From the cell containing the given text, extract its center point as (X, Y) coordinate. 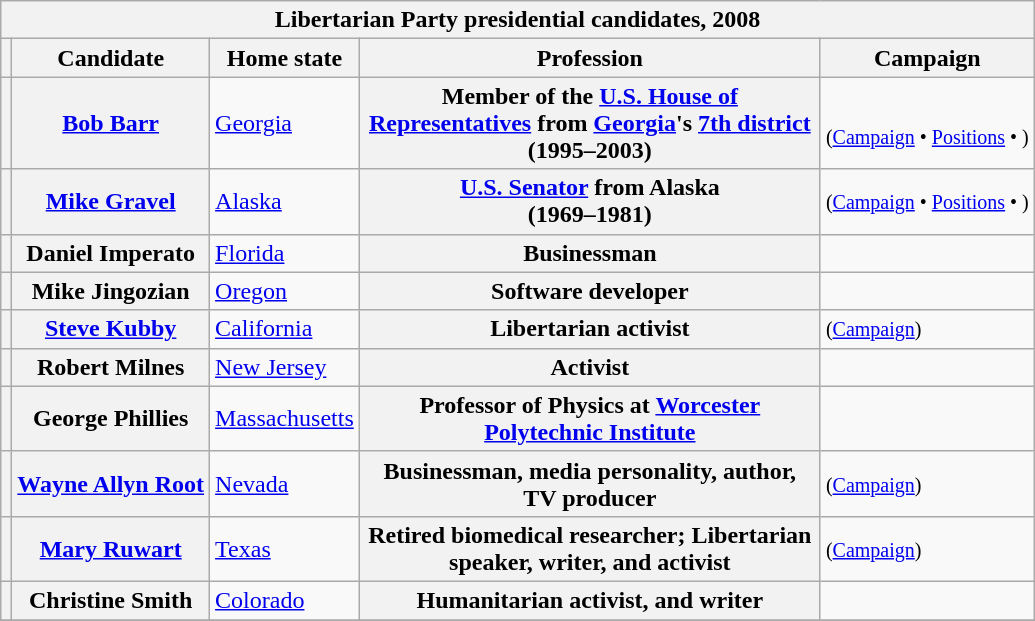
Robert Milnes (111, 367)
Bob Barr (111, 123)
Profession (590, 58)
Alaska (285, 202)
Member of the U.S. House of Representatives from Georgia's 7th district(1995–2003) (590, 123)
Wayne Allyn Root (111, 484)
Texas (285, 548)
Christine Smith (111, 600)
Home state (285, 58)
Colorado (285, 600)
Libertarian Party presidential candidates, 2008 (518, 20)
Activist (590, 367)
Daniel Imperato (111, 253)
U.S. Senator from Alaska(1969–1981) (590, 202)
Nevada (285, 484)
Retired biomedical researcher; Libertarian speaker, writer, and activist (590, 548)
Humanitarian activist, and writer (590, 600)
Libertarian activist (590, 329)
Campaign (927, 58)
Georgia (285, 123)
New Jersey (285, 367)
Software developer (590, 291)
Mary Ruwart (111, 548)
Florida (285, 253)
Candidate (111, 58)
Mike Gravel (111, 202)
Mike Jingozian (111, 291)
Oregon (285, 291)
Businessman (590, 253)
California (285, 329)
Businessman, media personality, author, TV producer (590, 484)
Massachusetts (285, 418)
Steve Kubby (111, 329)
Professor of Physics at Worcester Polytechnic Institute (590, 418)
George Phillies (111, 418)
